Output the (x, y) coordinate of the center of the cell containing the given text.  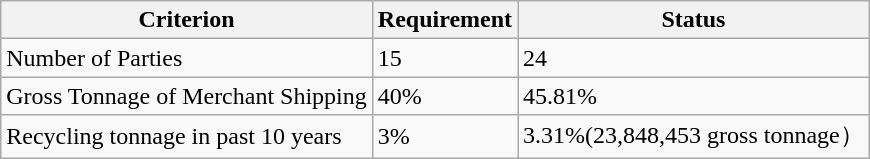
45.81% (694, 96)
40% (444, 96)
3% (444, 136)
24 (694, 58)
Gross Tonnage of Merchant Shipping (187, 96)
Criterion (187, 20)
Number of Parties (187, 58)
15 (444, 58)
3.31%(23,848,453 gross tonnage） (694, 136)
Status (694, 20)
Requirement (444, 20)
Recycling tonnage in past 10 years (187, 136)
